Scan for the cell matching the given text and deliver its (x, y) coordinate at center. 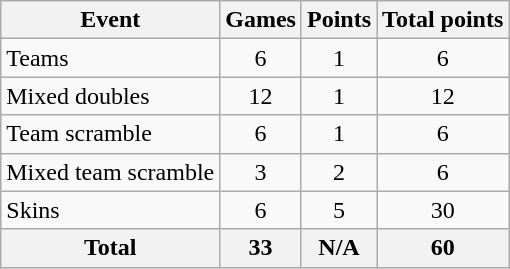
Team scramble (110, 134)
Total (110, 248)
3 (261, 172)
Event (110, 20)
30 (443, 210)
Skins (110, 210)
Total points (443, 20)
Mixed team scramble (110, 172)
N/A (338, 248)
Points (338, 20)
Teams (110, 58)
Mixed doubles (110, 96)
60 (443, 248)
5 (338, 210)
2 (338, 172)
33 (261, 248)
Games (261, 20)
